Find where the given text appears and provide that cell's center as [X, Y] coordinate. 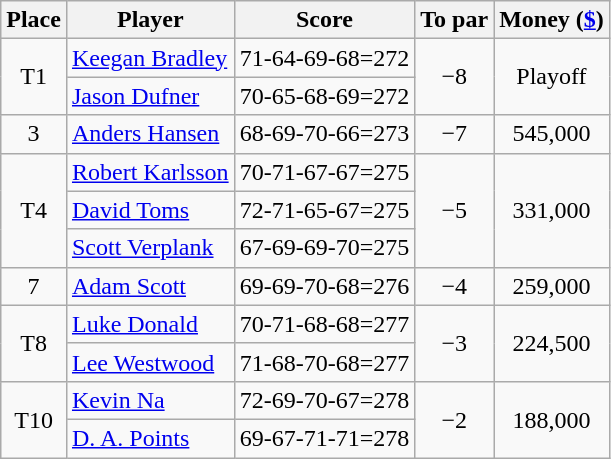
T4 [34, 210]
Jason Dufner [150, 96]
−4 [454, 286]
Keegan Bradley [150, 58]
69-67-71-71=278 [324, 438]
David Toms [150, 210]
72-71-65-67=275 [324, 210]
Place [34, 20]
71-64-69-68=272 [324, 58]
68-69-70-66=273 [324, 134]
7 [34, 286]
T1 [34, 77]
T8 [34, 343]
545,000 [552, 134]
Player [150, 20]
Lee Westwood [150, 362]
−7 [454, 134]
Luke Donald [150, 324]
T10 [34, 419]
72-69-70-67=278 [324, 400]
Kevin Na [150, 400]
Adam Scott [150, 286]
3 [34, 134]
−3 [454, 343]
71-68-70-68=277 [324, 362]
70-71-67-67=275 [324, 172]
Score [324, 20]
331,000 [552, 210]
70-71-68-68=277 [324, 324]
70-65-68-69=272 [324, 96]
Playoff [552, 77]
Money ($) [552, 20]
Scott Verplank [150, 248]
69-69-70-68=276 [324, 286]
67-69-69-70=275 [324, 248]
Anders Hansen [150, 134]
259,000 [552, 286]
−2 [454, 419]
Robert Karlsson [150, 172]
−8 [454, 77]
−5 [454, 210]
D. A. Points [150, 438]
188,000 [552, 419]
To par [454, 20]
224,500 [552, 343]
